Locate the cell with the specified text and output its [x, y] center coordinate. 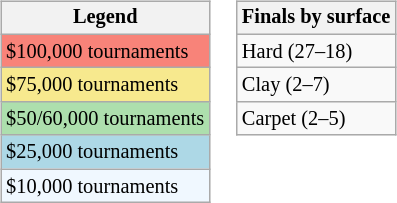
Hard (27–18) [316, 51]
Carpet (2–5) [316, 119]
$10,000 tournaments [105, 186]
Clay (2–7) [316, 85]
$100,000 tournaments [105, 51]
$25,000 tournaments [105, 152]
Finals by surface [316, 18]
$75,000 tournaments [105, 85]
$50/60,000 tournaments [105, 119]
Legend [105, 18]
